For the text-containing cell, return its midpoint in [x, y] coordinate format. 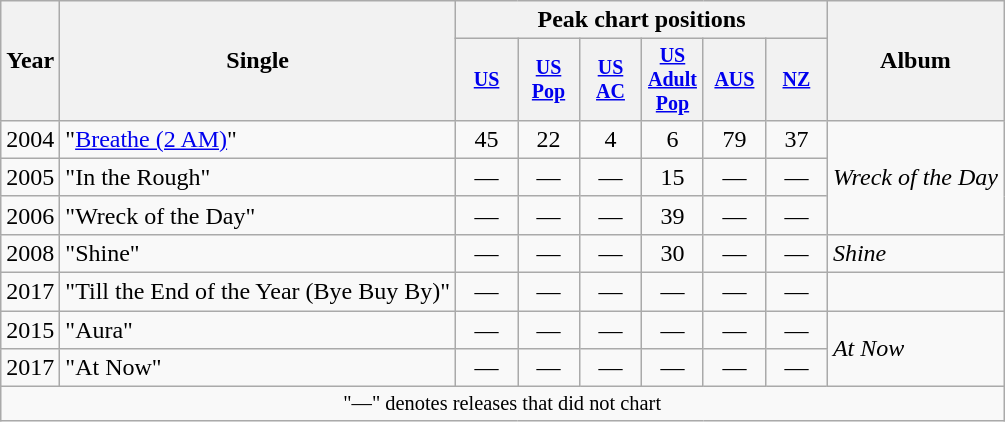
Shine [915, 253]
2015 [30, 330]
15 [672, 177]
US AC [611, 80]
"Shine" [258, 253]
Album [915, 61]
Peak chart positions [642, 20]
37 [796, 139]
6 [672, 139]
AUS [734, 80]
2008 [30, 253]
US Adult Pop [672, 80]
Year [30, 61]
At Now [915, 349]
30 [672, 253]
US Pop [549, 80]
"In the Rough" [258, 177]
45 [487, 139]
"Till the End of the Year (Bye Buy By)" [258, 292]
"At Now" [258, 368]
2005 [30, 177]
79 [734, 139]
2004 [30, 139]
22 [549, 139]
"Aura" [258, 330]
"Breathe (2 AM)" [258, 139]
NZ [796, 80]
Wreck of the Day [915, 177]
2006 [30, 215]
"—" denotes releases that did not chart [502, 404]
4 [611, 139]
39 [672, 215]
"Wreck of the Day" [258, 215]
Single [258, 61]
US [487, 80]
